Find where the given text appears and provide that cell's center as (X, Y) coordinate. 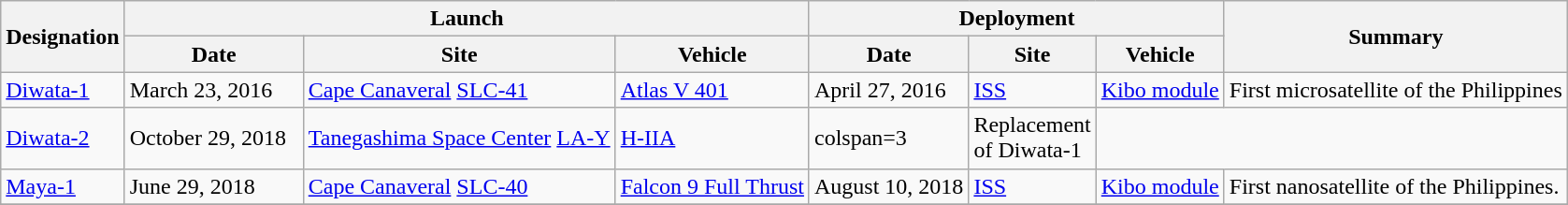
Tanegashima Space Center LA-Y (459, 139)
First nanosatellite of the Philippines. (1395, 186)
Atlas V 401 (712, 90)
H-IIA (712, 139)
Replacement of Diwata-1 (1032, 139)
colspan=3 (888, 139)
Designation (63, 37)
First microsatellite of the Philippines (1395, 90)
Summary (1395, 37)
March 23, 2016 (213, 90)
Deployment (1016, 19)
October 29, 2018 (213, 139)
Cape Canaveral SLC-40 (459, 186)
June 29, 2018 (213, 186)
Launch (467, 19)
August 10, 2018 (888, 186)
Falcon 9 Full Thrust (712, 186)
Maya-1 (63, 186)
Cape Canaveral SLC-41 (459, 90)
Diwata-1 (63, 90)
Diwata-2 (63, 139)
April 27, 2016 (888, 90)
